Detect which cell encompasses the target text, then output its [X, Y] center coordinate. 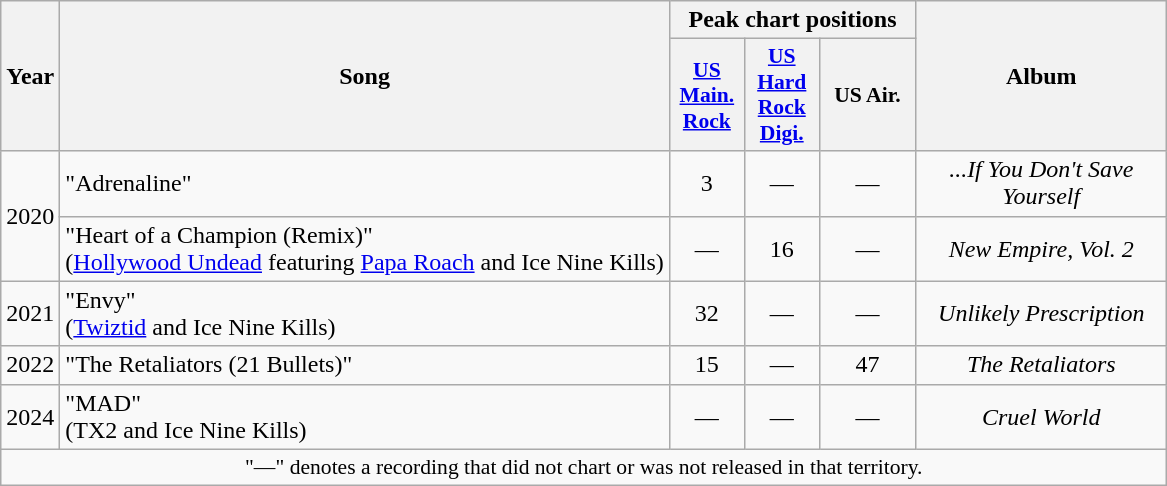
Peak chart positions [792, 20]
"Heart of a Champion (Remix)"(Hollywood Undead featuring Papa Roach and Ice Nine Kills) [365, 248]
US Hard Rock Digi. [782, 95]
Unlikely Prescription [1042, 314]
2021 [30, 314]
"Envy"(Twiztid and Ice Nine Kills) [365, 314]
2020 [30, 216]
"Adrenaline" [365, 184]
15 [706, 365]
Song [365, 76]
"MAD"(TX2 and Ice Nine Kills) [365, 416]
USMain. Rock [706, 95]
"—" denotes a recording that did not chart or was not released in that territory. [584, 467]
16 [782, 248]
3 [706, 184]
Cruel World [1042, 416]
The Retaliators [1042, 365]
...If You Don't Save Yourself [1042, 184]
47 [868, 365]
New Empire, Vol. 2 [1042, 248]
"The Retaliators (21 Bullets)" [365, 365]
US Air. [868, 95]
Year [30, 76]
32 [706, 314]
Album [1042, 76]
2022 [30, 365]
2024 [30, 416]
